Scan for the cell matching the given text and deliver its (X, Y) coordinate at center. 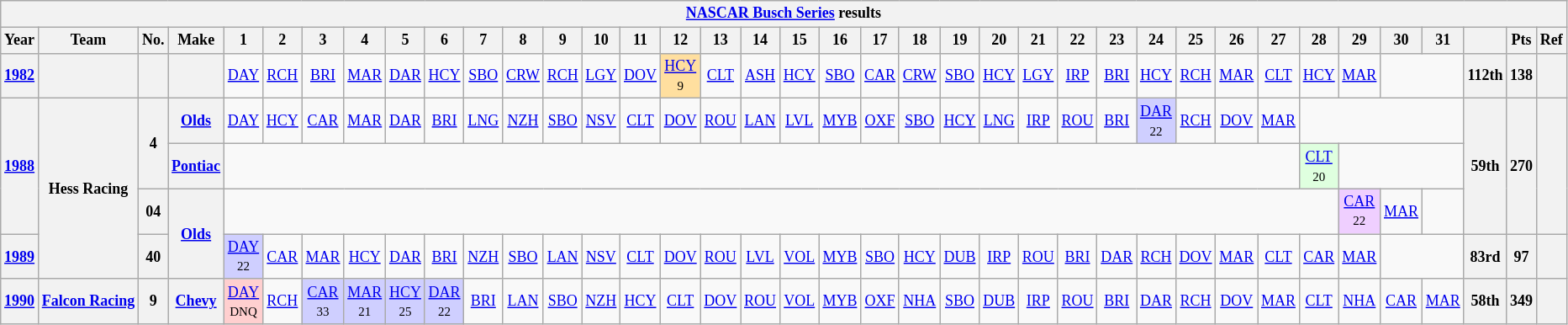
Year (20, 40)
DAYDNQ (243, 301)
1989 (20, 257)
15 (799, 40)
28 (1318, 40)
14 (760, 40)
16 (840, 40)
112th (1485, 76)
7 (483, 40)
Ref (1551, 40)
25 (1196, 40)
23 (1117, 40)
270 (1522, 167)
CLT20 (1318, 166)
40 (153, 257)
22 (1078, 40)
26 (1237, 40)
1 (243, 40)
24 (1157, 40)
2 (282, 40)
31 (1443, 40)
19 (960, 40)
HCY25 (405, 301)
59th (1485, 167)
MAR21 (365, 301)
20 (999, 40)
58th (1485, 301)
NASCAR Busch Series results (784, 13)
8 (523, 40)
30 (1402, 40)
Pts (1522, 40)
83rd (1485, 257)
Falcon Racing (87, 301)
1990 (20, 301)
138 (1522, 76)
HCY9 (680, 76)
27 (1279, 40)
CAR22 (1359, 211)
21 (1039, 40)
1988 (20, 167)
5 (405, 40)
Chevy (197, 301)
13 (721, 40)
Pontiac (197, 166)
6 (444, 40)
Make (197, 40)
29 (1359, 40)
3 (323, 40)
18 (920, 40)
1982 (20, 76)
349 (1522, 301)
DAY22 (243, 257)
ASH (760, 76)
97 (1522, 257)
Hess Racing (87, 189)
04 (153, 211)
12 (680, 40)
11 (641, 40)
Team (87, 40)
10 (601, 40)
No. (153, 40)
17 (880, 40)
CAR33 (323, 301)
